From the cell containing the given text, extract its center point as (x, y) coordinate. 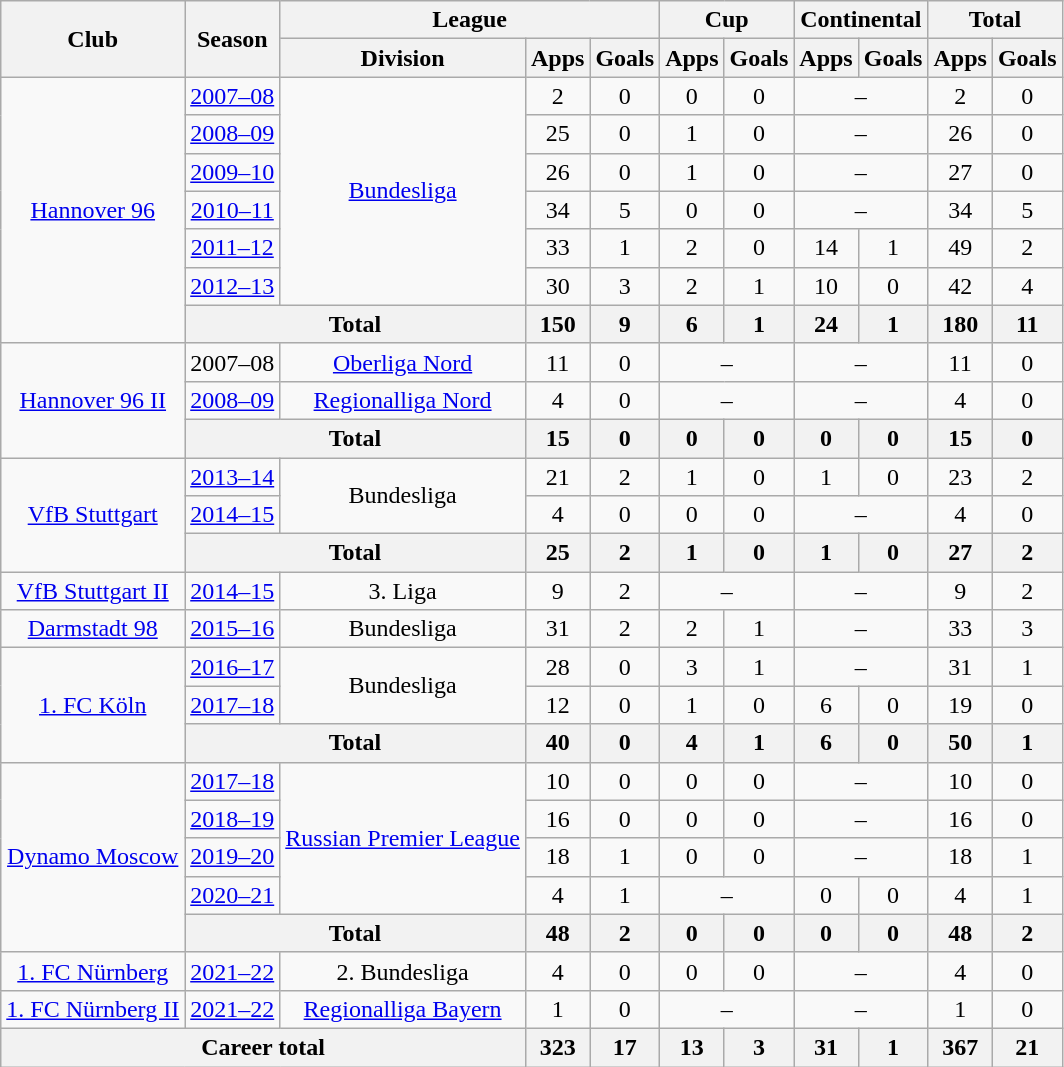
2011–12 (232, 248)
VfB Stuttgart II (93, 591)
Dynamo Moscow (93, 857)
2010–11 (232, 210)
40 (557, 743)
Darmstadt 98 (93, 629)
2013–14 (232, 477)
2015–16 (232, 629)
14 (826, 248)
Regionalliga Bayern (403, 1009)
2018–19 (232, 819)
28 (557, 667)
VfB Stuttgart (93, 515)
49 (960, 248)
Cup (727, 20)
3. Liga (403, 591)
Division (403, 58)
Season (232, 39)
23 (960, 477)
Club (93, 39)
42 (960, 286)
367 (960, 1047)
13 (692, 1047)
2016–17 (232, 667)
1. FC Nürnberg II (93, 1009)
30 (557, 286)
17 (625, 1047)
19 (960, 705)
League (470, 20)
24 (826, 324)
2020–21 (232, 895)
1. FC Nürnberg (93, 971)
323 (557, 1047)
180 (960, 324)
Regionalliga Nord (403, 400)
Oberliga Nord (403, 362)
2. Bundesliga (403, 971)
50 (960, 743)
Career total (264, 1047)
2009–10 (232, 172)
12 (557, 705)
2012–13 (232, 286)
2019–20 (232, 857)
Continental (861, 20)
Russian Premier League (403, 838)
150 (557, 324)
Hannover 96 II (93, 400)
Hannover 96 (93, 210)
1. FC Köln (93, 705)
